Search for the cell housing the specified text and yield its (x, y) center coordinate. 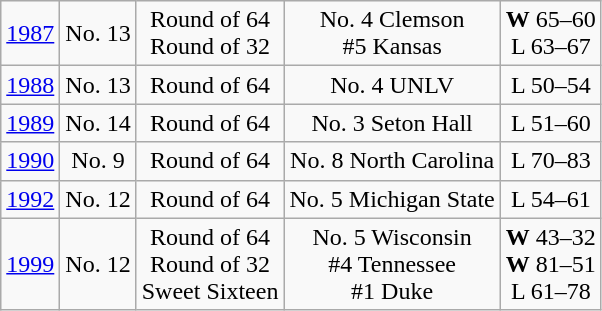
No. 8 North Carolina (392, 161)
L 50–54 (550, 85)
No. 5 Michigan State (392, 199)
No. 3 Seton Hall (392, 123)
Round of 64Round of 32 (210, 34)
Round of 64Round of 32Sweet Sixteen (210, 264)
No. 9 (98, 161)
W 43–32W 81–51L 61–78 (550, 264)
1988 (30, 85)
No. 4 UNLV (392, 85)
L 54–61 (550, 199)
W 65–60L 63–67 (550, 34)
No. 14 (98, 123)
1992 (30, 199)
L 51–60 (550, 123)
1999 (30, 264)
1989 (30, 123)
No. 5 Wisconsin#4 Tennessee#1 Duke (392, 264)
1987 (30, 34)
L 70–83 (550, 161)
No. 4 Clemson#5 Kansas (392, 34)
1990 (30, 161)
